Detect which cell encompasses the target text, then output its [x, y] center coordinate. 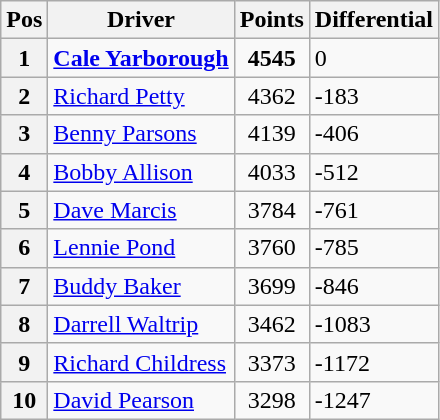
3462 [272, 324]
-1083 [374, 324]
8 [24, 324]
Lennie Pond [141, 248]
6 [24, 248]
9 [24, 362]
-846 [374, 286]
7 [24, 286]
Pos [24, 20]
-512 [374, 172]
3298 [272, 400]
1 [24, 58]
4545 [272, 58]
3373 [272, 362]
5 [24, 210]
10 [24, 400]
2 [24, 96]
-761 [374, 210]
4362 [272, 96]
3 [24, 134]
-183 [374, 96]
3784 [272, 210]
David Pearson [141, 400]
4033 [272, 172]
Richard Petty [141, 96]
4 [24, 172]
Cale Yarborough [141, 58]
-1247 [374, 400]
0 [374, 58]
Buddy Baker [141, 286]
Darrell Waltrip [141, 324]
-785 [374, 248]
Bobby Allison [141, 172]
Richard Childress [141, 362]
3760 [272, 248]
-406 [374, 134]
Dave Marcis [141, 210]
Benny Parsons [141, 134]
3699 [272, 286]
-1172 [374, 362]
Driver [141, 20]
4139 [272, 134]
Differential [374, 20]
Points [272, 20]
